Return the (X, Y) coordinate for the center point of the cell that contains the specified text.  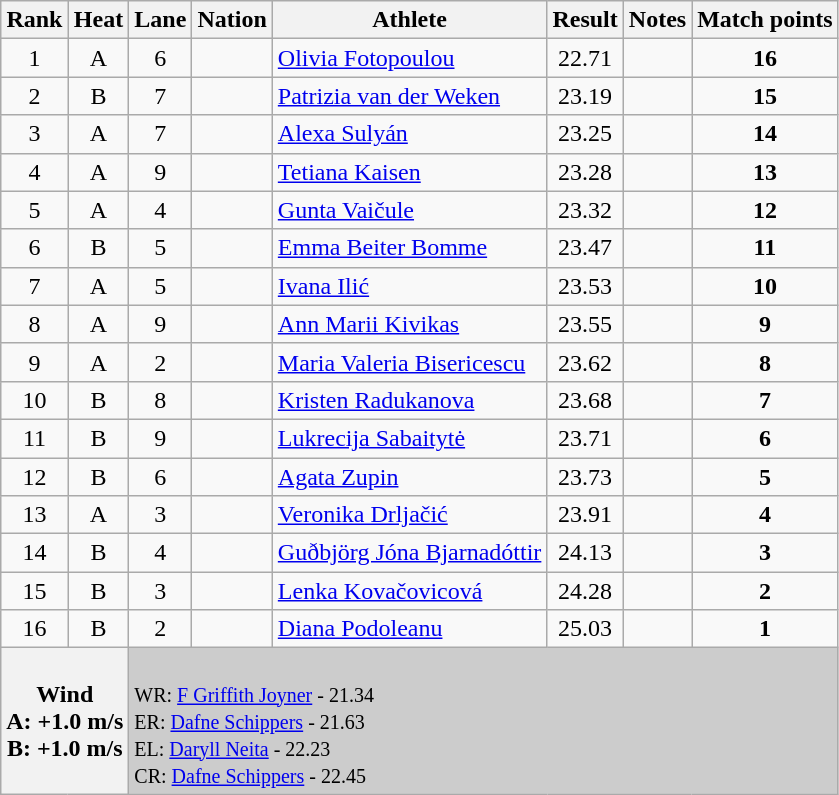
23.25 (585, 134)
Diana Podoleanu (410, 629)
Match points (765, 20)
Olivia Fotopoulou (410, 58)
Athlete (410, 20)
Patrizia van der Weken (410, 96)
Result (585, 20)
Emma Beiter Bomme (410, 248)
24.13 (585, 553)
23.73 (585, 477)
Lukrecija Sabaitytė (410, 438)
WR: F Griffith Joyner - 21.34ER: Dafne Schippers - 21.63 EL: Daryll Neita - 22.23CR: Dafne Schippers - 22.45 (484, 721)
Ivana Ilić (410, 286)
23.62 (585, 362)
24.28 (585, 591)
23.32 (585, 210)
Gunta Vaičule (410, 210)
Ann Marii Kivikas (410, 324)
23.55 (585, 324)
WindA: +1.0 m/sB: +1.0 m/s (65, 721)
Lenka Kovačovicová (410, 591)
22.71 (585, 58)
Alexa Sulyán (410, 134)
Maria Valeria Bisericescu (410, 362)
23.19 (585, 96)
Agata Zupin (410, 477)
Notes (657, 20)
Lane (160, 20)
Kristen Radukanova (410, 400)
25.03 (585, 629)
23.91 (585, 515)
23.68 (585, 400)
Veronika Drljačić (410, 515)
23.28 (585, 172)
Tetiana Kaisen (410, 172)
Nation (232, 20)
Guðbjörg Jóna Bjarnadóttir (410, 553)
Rank (34, 20)
23.47 (585, 248)
23.71 (585, 438)
Heat (98, 20)
23.53 (585, 286)
